Provide the [x, y] coordinate of the cell's center where the given text is located.  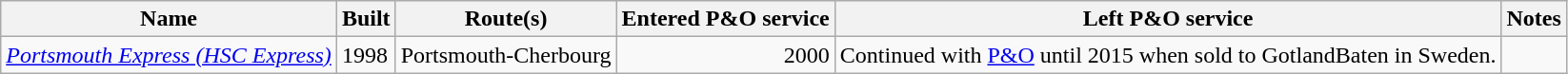
Entered P&O service [726, 19]
Notes [1534, 19]
Route(s) [506, 19]
Continued with P&O until 2015 when sold to GotlandBaten in Sweden. [1168, 55]
2000 [726, 55]
Built [366, 19]
Left P&O service [1168, 19]
Name [170, 19]
1998 [366, 55]
Portsmouth-Cherbourg [506, 55]
Portsmouth Express (HSC Express) [170, 55]
